Find where the given text appears and provide that cell's center as (X, Y) coordinate. 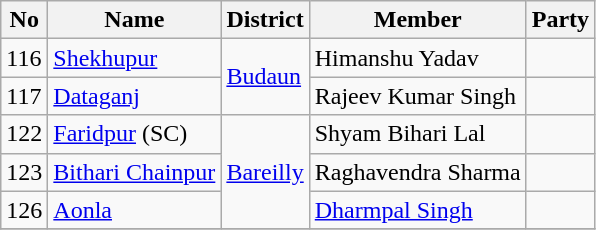
Raghavendra Sharma (418, 172)
Shekhupur (134, 58)
No (24, 20)
123 (24, 172)
Name (134, 20)
Party (560, 20)
Faridpur (SC) (134, 134)
Bareilly (265, 172)
126 (24, 210)
122 (24, 134)
117 (24, 96)
116 (24, 58)
Rajeev Kumar Singh (418, 96)
Himanshu Yadav (418, 58)
Bithari Chainpur (134, 172)
Aonla (134, 210)
Member (418, 20)
Dharmpal Singh (418, 210)
District (265, 20)
Budaun (265, 77)
Shyam Bihari Lal (418, 134)
Dataganj (134, 96)
